From the cell containing the given text, extract its center point as (X, Y) coordinate. 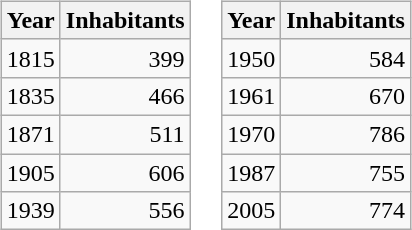
606 (125, 173)
1950 (252, 58)
1987 (252, 173)
584 (346, 58)
1939 (30, 211)
1815 (30, 58)
1871 (30, 134)
774 (346, 211)
670 (346, 96)
2005 (252, 211)
556 (125, 211)
1970 (252, 134)
511 (125, 134)
1905 (30, 173)
755 (346, 173)
1835 (30, 96)
399 (125, 58)
1961 (252, 96)
786 (346, 134)
466 (125, 96)
